Scan for the cell matching the given text and deliver its [X, Y] coordinate at center. 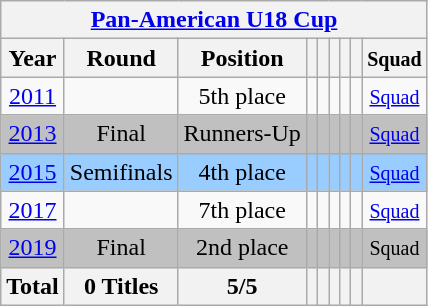
2nd place [242, 248]
Semifinals [121, 172]
2013 [33, 134]
Total [33, 286]
7th place [242, 210]
4th place [242, 172]
5th place [242, 96]
Round [121, 58]
Pan-American U18 Cup [214, 20]
2019 [33, 248]
2011 [33, 96]
2015 [33, 172]
Year [33, 58]
5/5 [242, 286]
2017 [33, 210]
0 Titles [121, 286]
Runners-Up [242, 134]
Position [242, 58]
